Provide the (X, Y) coordinate of the cell's center where the given text is located.  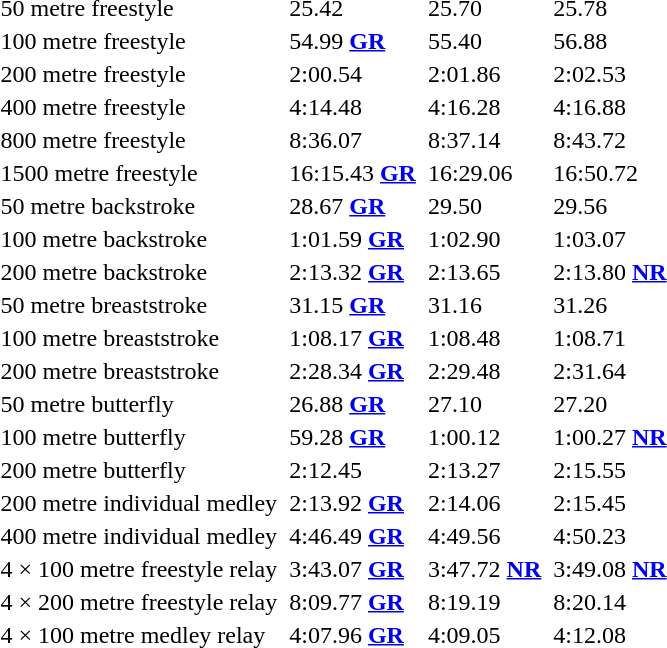
31.15 GR (353, 305)
29.50 (484, 206)
2:28.34 GR (353, 371)
3:43.07 GR (353, 569)
8:37.14 (484, 140)
26.88 GR (353, 404)
2:13.32 GR (353, 272)
2:00.54 (353, 74)
8:36.07 (353, 140)
3:47.72 NR (484, 569)
4:16.28 (484, 107)
1:08.17 GR (353, 338)
8:19.19 (484, 602)
4:14.48 (353, 107)
8:09.77 GR (353, 602)
2:14.06 (484, 503)
55.40 (484, 41)
2:01.86 (484, 74)
16:29.06 (484, 173)
27.10 (484, 404)
4:46.49 GR (353, 536)
4:49.56 (484, 536)
2:29.48 (484, 371)
59.28 GR (353, 437)
28.67 GR (353, 206)
31.16 (484, 305)
2:13.65 (484, 272)
2:12.45 (353, 470)
1:01.59 GR (353, 239)
2:13.92 GR (353, 503)
54.99 GR (353, 41)
16:15.43 GR (353, 173)
1:08.48 (484, 338)
1:00.12 (484, 437)
2:13.27 (484, 470)
1:02.90 (484, 239)
